Capture the cell that displays the provided text and extract its (X, Y) central coordinate. 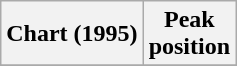
Peakposition (189, 34)
Chart (1995) (72, 34)
